Provide the [x, y] coordinate of the cell's center where the given text is located.  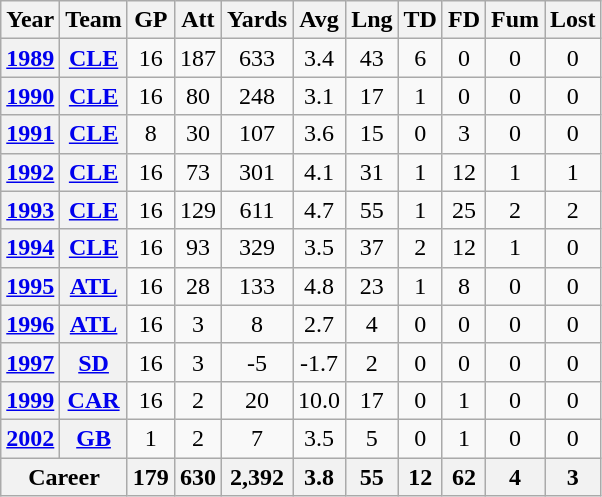
Team [94, 20]
2002 [30, 438]
Att [198, 20]
15 [372, 134]
3.4 [320, 58]
329 [256, 248]
5 [372, 438]
Year [30, 20]
1999 [30, 400]
28 [198, 286]
2,392 [256, 477]
107 [256, 134]
4.7 [320, 210]
Fum [516, 20]
SD [94, 362]
129 [198, 210]
GP [150, 20]
1995 [30, 286]
1996 [30, 324]
43 [372, 58]
31 [372, 172]
301 [256, 172]
10.0 [320, 400]
Yards [256, 20]
30 [198, 134]
179 [150, 477]
20 [256, 400]
93 [198, 248]
37 [372, 248]
GB [94, 438]
1989 [30, 58]
3.6 [320, 134]
1994 [30, 248]
FD [464, 20]
7 [256, 438]
611 [256, 210]
248 [256, 96]
Career [64, 477]
-1.7 [320, 362]
Lost [573, 20]
4.1 [320, 172]
3.1 [320, 96]
80 [198, 96]
1991 [30, 134]
73 [198, 172]
1990 [30, 96]
133 [256, 286]
6 [420, 58]
4.8 [320, 286]
633 [256, 58]
1993 [30, 210]
CAR [94, 400]
630 [198, 477]
Lng [372, 20]
25 [464, 210]
187 [198, 58]
-5 [256, 362]
1992 [30, 172]
23 [372, 286]
Avg [320, 20]
TD [420, 20]
2.7 [320, 324]
62 [464, 477]
3.8 [320, 477]
1997 [30, 362]
